Return [X, Y] of the center of cell containing provided text 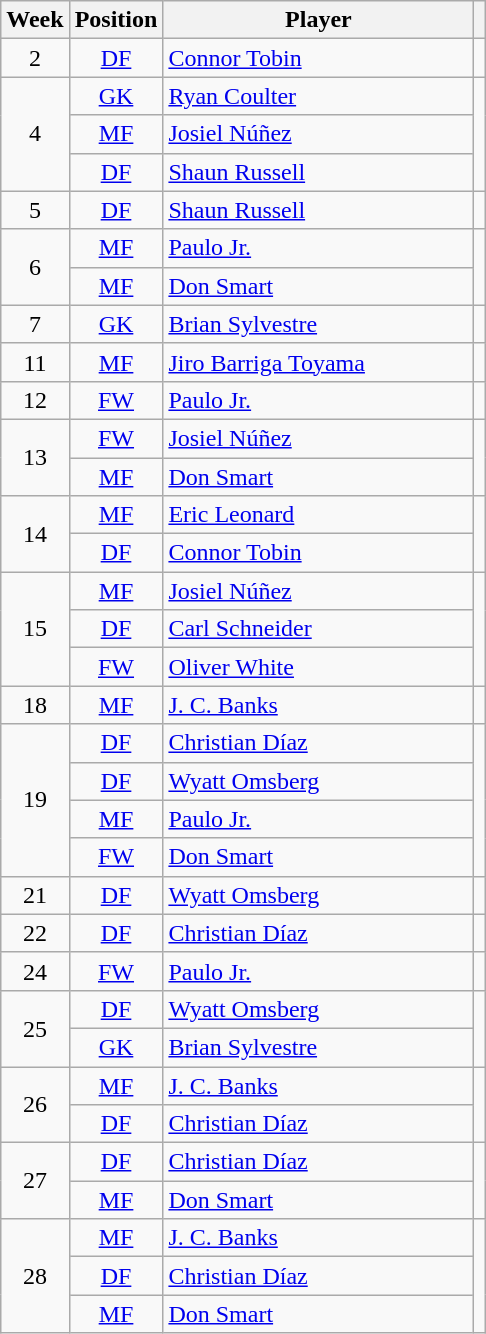
Jiro Barriga Toyama [318, 362]
22 [35, 933]
2 [35, 58]
Ryan Coulter [318, 96]
19 [35, 800]
13 [35, 457]
7 [35, 324]
26 [35, 1104]
5 [35, 210]
4 [35, 134]
Week [35, 20]
Position [116, 20]
15 [35, 629]
28 [35, 1276]
Carl Schneider [318, 629]
14 [35, 534]
Oliver White [318, 667]
Eric Leonard [318, 515]
24 [35, 971]
21 [35, 895]
6 [35, 267]
18 [35, 705]
12 [35, 400]
Player [318, 20]
27 [35, 1181]
25 [35, 1028]
11 [35, 362]
